Output the [x, y] coordinate of the center of the cell containing the given text.  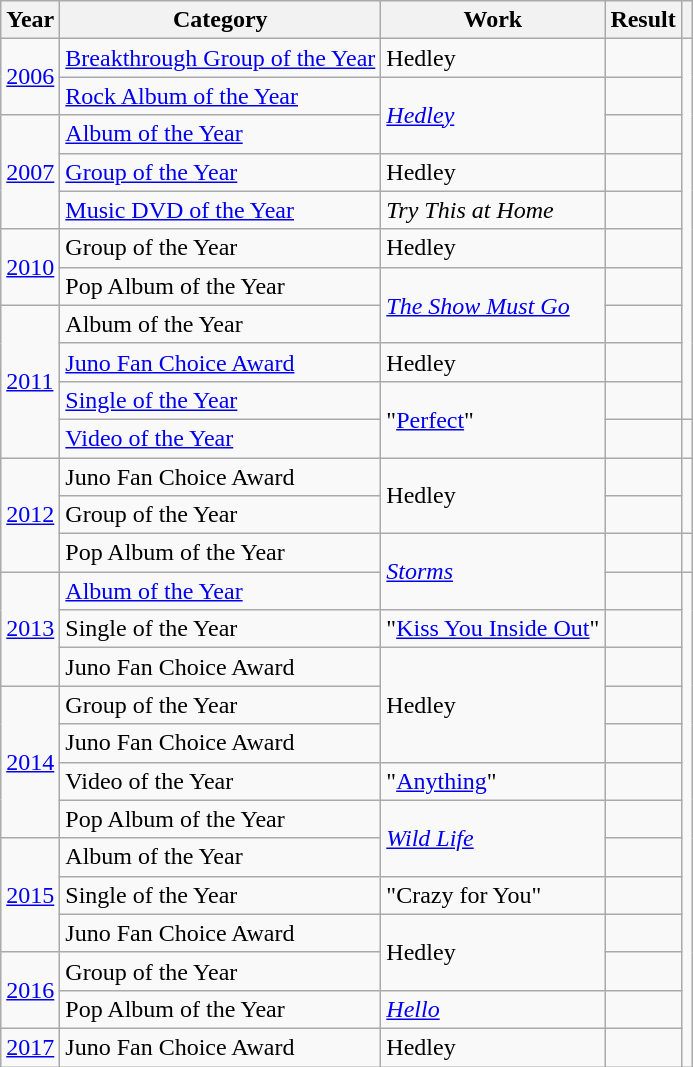
Music DVD of the Year [220, 210]
"Kiss You Inside Out" [493, 629]
Result [643, 20]
"Crazy for You" [493, 895]
2013 [30, 629]
Hello [493, 1009]
Breakthrough Group of the Year [220, 58]
2012 [30, 515]
2011 [30, 381]
2016 [30, 990]
2014 [30, 762]
2010 [30, 267]
2007 [30, 172]
Rock Album of the Year [220, 96]
Try This at Home [493, 210]
The Show Must Go [493, 305]
"Anything" [493, 781]
Wild Life [493, 838]
Year [30, 20]
Storms [493, 572]
2015 [30, 895]
Work [493, 20]
Category [220, 20]
"Perfect" [493, 419]
2006 [30, 77]
2017 [30, 1047]
